Return (X, Y) of the center of cell containing provided text 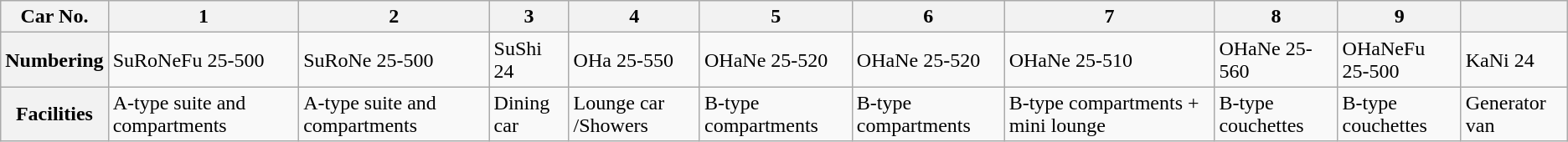
Generator van (1514, 114)
Numbering (54, 60)
Car No. (54, 17)
Lounge car /Showers (634, 114)
1 (203, 17)
8 (1277, 17)
9 (1399, 17)
4 (634, 17)
SuShi 24 (529, 60)
6 (928, 17)
B-type compartments + mini lounge (1109, 114)
OHaNeFu 25-500 (1399, 60)
Facilities (54, 114)
OHaNe 25-560 (1277, 60)
SuRoNeFu 25-500 (203, 60)
OHaNe 25-510 (1109, 60)
7 (1109, 17)
OHa 25-550 (634, 60)
3 (529, 17)
Dining car (529, 114)
5 (776, 17)
KaNi 24 (1514, 60)
2 (394, 17)
SuRoNe 25-500 (394, 60)
